From the cell containing the given text, extract its center point as [x, y] coordinate. 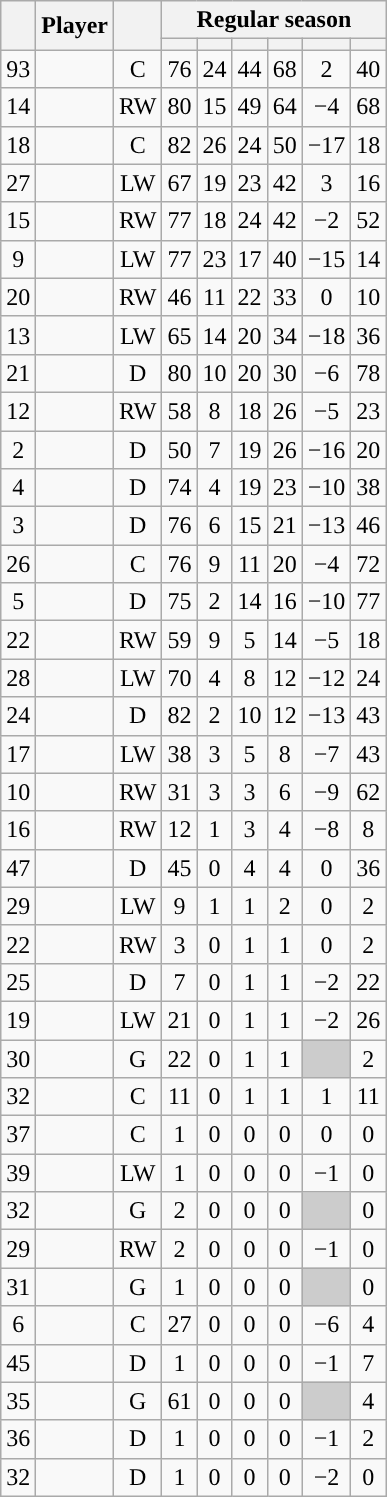
25 [18, 982]
35 [18, 1401]
49 [250, 107]
62 [368, 792]
−7 [326, 754]
33 [284, 297]
37 [18, 1135]
−9 [326, 792]
−16 [326, 449]
Player [75, 26]
−8 [326, 830]
58 [180, 411]
Regular season [274, 20]
44 [250, 69]
−18 [326, 335]
−17 [326, 145]
34 [284, 335]
65 [180, 335]
47 [18, 868]
72 [368, 564]
64 [284, 107]
78 [368, 373]
39 [18, 1173]
28 [18, 678]
13 [18, 335]
70 [180, 678]
75 [180, 602]
52 [368, 221]
67 [180, 183]
93 [18, 69]
−12 [326, 678]
61 [180, 1401]
59 [180, 640]
74 [180, 488]
−15 [326, 259]
